From the cell containing the given text, extract its center point as [x, y] coordinate. 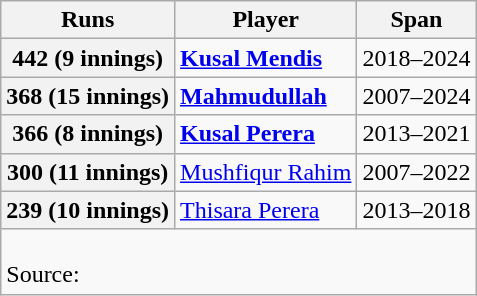
Thisara Perera [266, 210]
Source: [238, 262]
300 (11 innings) [88, 172]
2013–2018 [416, 210]
442 (9 innings) [88, 58]
Mahmudullah [266, 96]
2007–2024 [416, 96]
2013–2021 [416, 134]
2018–2024 [416, 58]
Runs [88, 20]
366 (8 innings) [88, 134]
Kusal Perera [266, 134]
Mushfiqur Rahim [266, 172]
239 (10 innings) [88, 210]
368 (15 innings) [88, 96]
Span [416, 20]
Player [266, 20]
2007–2022 [416, 172]
Kusal Mendis [266, 58]
